From the cell containing the given text, extract its center point as [X, Y] coordinate. 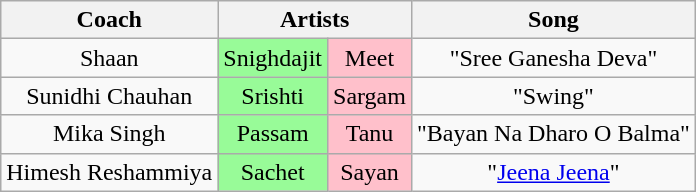
Sayan [370, 172]
Himesh Reshammiya [110, 172]
Shaan [110, 58]
Tanu [370, 134]
"Sree Ganesha Deva" [553, 58]
Song [553, 20]
Sunidhi Chauhan [110, 96]
"Jeena Jeena" [553, 172]
Passam [273, 134]
Sargam [370, 96]
"Bayan Na Dharo O Balma" [553, 134]
Mika Singh [110, 134]
Sachet [273, 172]
"Swing" [553, 96]
Coach [110, 20]
Snighdajit [273, 58]
Meet [370, 58]
Artists [315, 20]
Srishti [273, 96]
